Find where the given text appears and provide that cell's center as [x, y] coordinate. 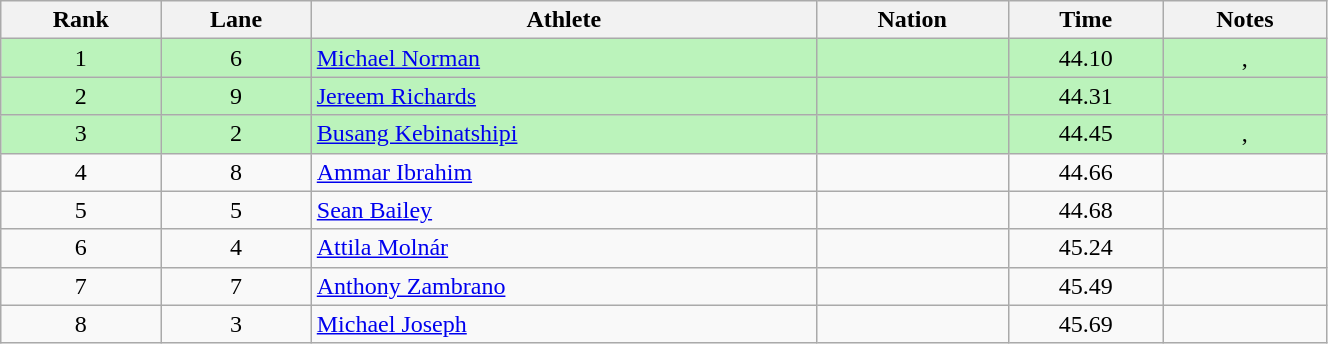
45.69 [1086, 324]
Athlete [564, 20]
Nation [912, 20]
44.66 [1086, 172]
Lane [236, 20]
Michael Norman [564, 58]
44.31 [1086, 96]
Busang Kebinatshipi [564, 134]
Attila Molnár [564, 248]
45.24 [1086, 248]
45.49 [1086, 286]
Time [1086, 20]
9 [236, 96]
44.68 [1086, 210]
Jereem Richards [564, 96]
Michael Joseph [564, 324]
44.10 [1086, 58]
Ammar Ibrahim [564, 172]
Notes [1244, 20]
Anthony Zambrano [564, 286]
1 [81, 58]
44.45 [1086, 134]
Rank [81, 20]
Sean Bailey [564, 210]
